Pinpoint the cell where the given text exists, returning its [x, y] midpoint coordinate. 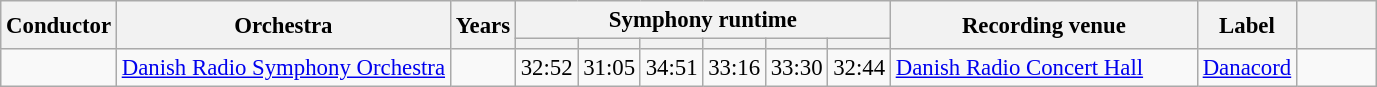
Recording venue [1044, 25]
Danish Radio Symphony Orchestra [283, 68]
Danish Radio Concert Hall [1044, 68]
33:16 [734, 68]
Danacord [1246, 68]
31:05 [610, 68]
Years [482, 25]
34:51 [672, 68]
32:52 [546, 68]
Symphony runtime [702, 20]
33:30 [796, 68]
Orchestra [283, 25]
32:44 [860, 68]
Label [1246, 25]
Conductor [59, 25]
